Locate the cell with the specified text and output its [X, Y] center coordinate. 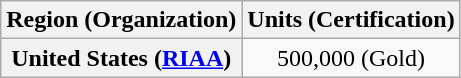
Units (Certification) [351, 20]
500,000 (Gold) [351, 58]
Region (Organization) [122, 20]
United States (RIAA) [122, 58]
